Detect which cell encompasses the target text, then output its [x, y] center coordinate. 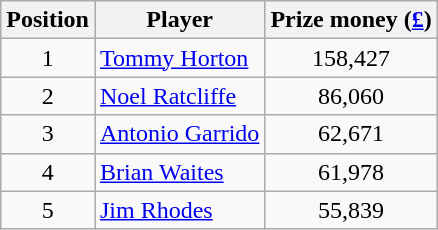
86,060 [351, 96]
62,671 [351, 134]
2 [48, 96]
158,427 [351, 58]
4 [48, 172]
Prize money (£) [351, 20]
Tommy Horton [179, 58]
Antonio Garrido [179, 134]
Jim Rhodes [179, 210]
61,978 [351, 172]
Brian Waites [179, 172]
5 [48, 210]
Noel Ratcliffe [179, 96]
Position [48, 20]
55,839 [351, 210]
1 [48, 58]
3 [48, 134]
Player [179, 20]
